Locate the cell with the specified text and output its (X, Y) center coordinate. 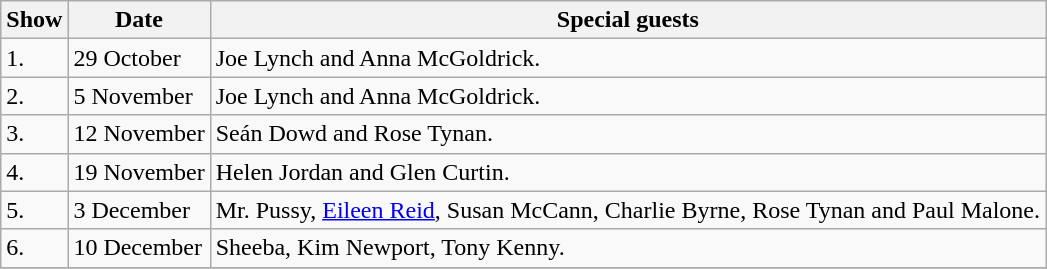
5. (34, 210)
4. (34, 172)
19 November (139, 172)
3. (34, 134)
12 November (139, 134)
5 November (139, 96)
2. (34, 96)
Show (34, 20)
Date (139, 20)
1. (34, 58)
Helen Jordan and Glen Curtin. (628, 172)
Mr. Pussy, Eileen Reid, Susan McCann, Charlie Byrne, Rose Tynan and Paul Malone. (628, 210)
10 December (139, 248)
Special guests (628, 20)
29 October (139, 58)
6. (34, 248)
3 December (139, 210)
Seán Dowd and Rose Tynan. (628, 134)
Sheeba, Kim Newport, Tony Kenny. (628, 248)
